For the text-containing cell, return its midpoint in (x, y) coordinate format. 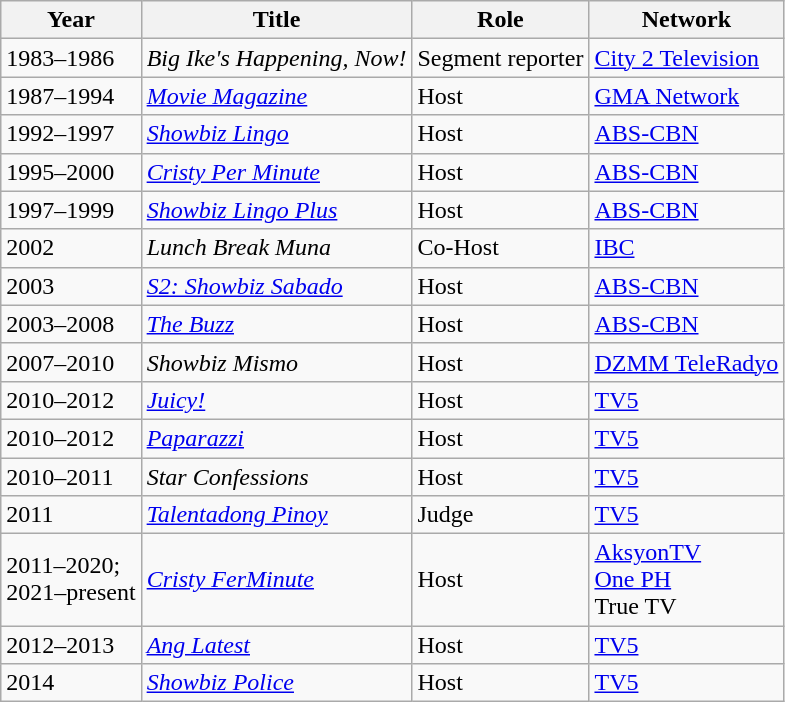
2003 (71, 286)
Star Confessions (276, 477)
Cristy Per Minute (276, 172)
Segment reporter (500, 58)
1997–1999 (71, 210)
Paparazzi (276, 438)
2011–2020; 2021–present (71, 580)
Movie Magazine (276, 96)
1987–1994 (71, 96)
Showbiz Mismo (276, 362)
Juicy! (276, 400)
2002 (71, 248)
1995–2000 (71, 172)
2012–2013 (71, 645)
Showbiz Lingo (276, 134)
S2: Showbiz Sabado (276, 286)
Judge (500, 515)
Talentadong Pinoy (276, 515)
Cristy FerMinute (276, 580)
Role (500, 20)
IBC (686, 248)
City 2 Television (686, 58)
2003–2008 (71, 324)
2011 (71, 515)
2010–2011 (71, 477)
AksyonTVOne PHTrue TV (686, 580)
Ang Latest (276, 645)
The Buzz (276, 324)
Showbiz Lingo Plus (276, 210)
Big Ike's Happening, Now! (276, 58)
Co-Host (500, 248)
1992–1997 (71, 134)
Year (71, 20)
1983–1986 (71, 58)
GMA Network (686, 96)
Lunch Break Muna (276, 248)
Title (276, 20)
DZMM TeleRadyo (686, 362)
Network (686, 20)
2007–2010 (71, 362)
2014 (71, 683)
Showbiz Police (276, 683)
